Pinpoint the cell where the given text exists, returning its (x, y) midpoint coordinate. 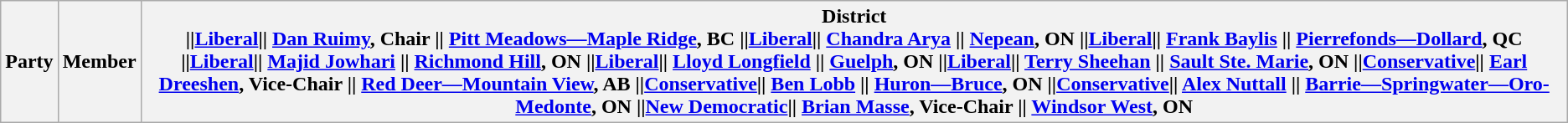
Party (29, 62)
Member (99, 62)
